Extract the (X, Y) coordinate from the center of the cell holding the provided text.  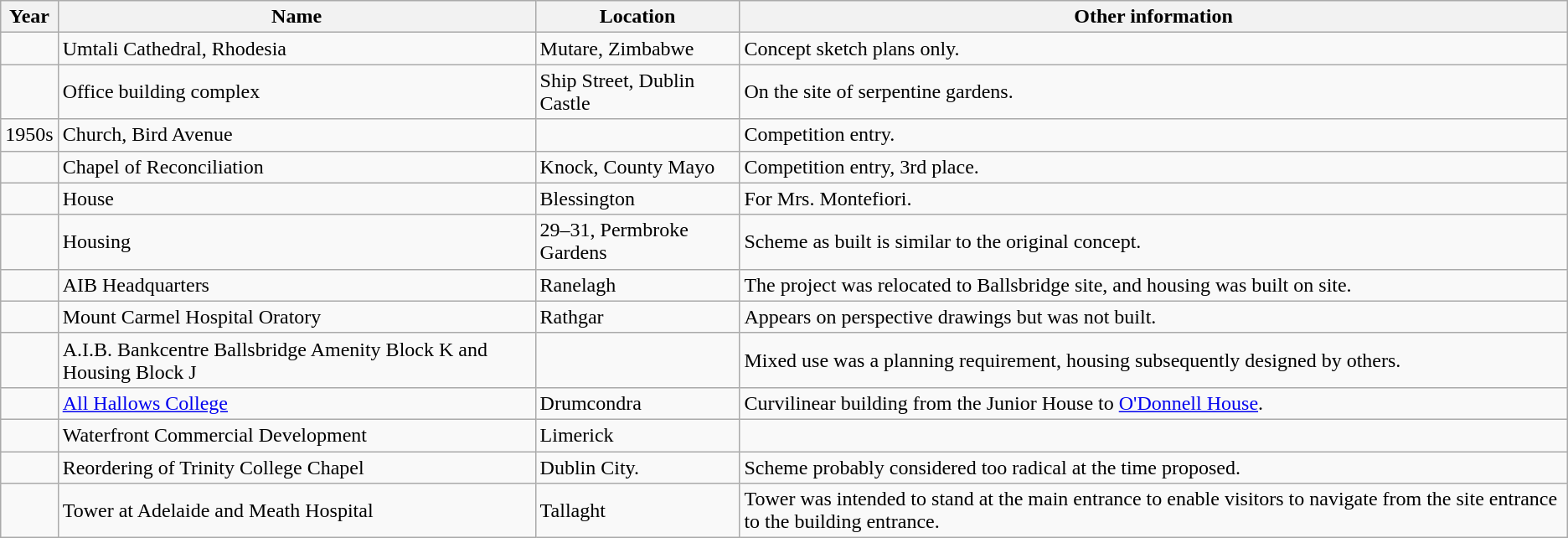
Competition entry, 3rd place. (1153, 167)
Tower was intended to stand at the main entrance to enable visitors to navigate from the site entrance to the building entrance. (1153, 511)
Waterfront Commercial Development (297, 435)
29–31, Permbroke Gardens (637, 241)
Mount Carmel Hospital Oratory (297, 317)
Scheme as built is similar to the original concept. (1153, 241)
Year (29, 17)
Blessington (637, 199)
A.I.B. Bankcentre Ballsbridge Amenity Block K and Housing Block J (297, 360)
Scheme probably considered too radical at the time proposed. (1153, 467)
Location (637, 17)
Ship Street, Dublin Castle (637, 92)
Mutare, Zimbabwe (637, 49)
Mixed use was a planning requirement, housing subsequently designed by others. (1153, 360)
Knock, County Mayo (637, 167)
Ranelagh (637, 285)
Name (297, 17)
Competition entry. (1153, 135)
Curvilinear building from the Junior House to O'Donnell House. (1153, 403)
For Mrs. Montefiori. (1153, 199)
Concept sketch plans only. (1153, 49)
Housing (297, 241)
Reordering of Trinity College Chapel (297, 467)
Chapel of Reconciliation (297, 167)
Office building complex (297, 92)
Tower at Adelaide and Meath Hospital (297, 511)
Appears on perspective drawings but was not built. (1153, 317)
Limerick (637, 435)
House (297, 199)
1950s (29, 135)
All Hallows College (297, 403)
Rathgar (637, 317)
Church, Bird Avenue (297, 135)
The project was relocated to Ballsbridge site, and housing was built on site. (1153, 285)
Tallaght (637, 511)
Dublin City. (637, 467)
Umtali Cathedral, Rhodesia (297, 49)
Other information (1153, 17)
AIB Headquarters (297, 285)
On the site of serpentine gardens. (1153, 92)
Drumcondra (637, 403)
